Extract the [x, y] coordinate from the center of the cell holding the provided text.  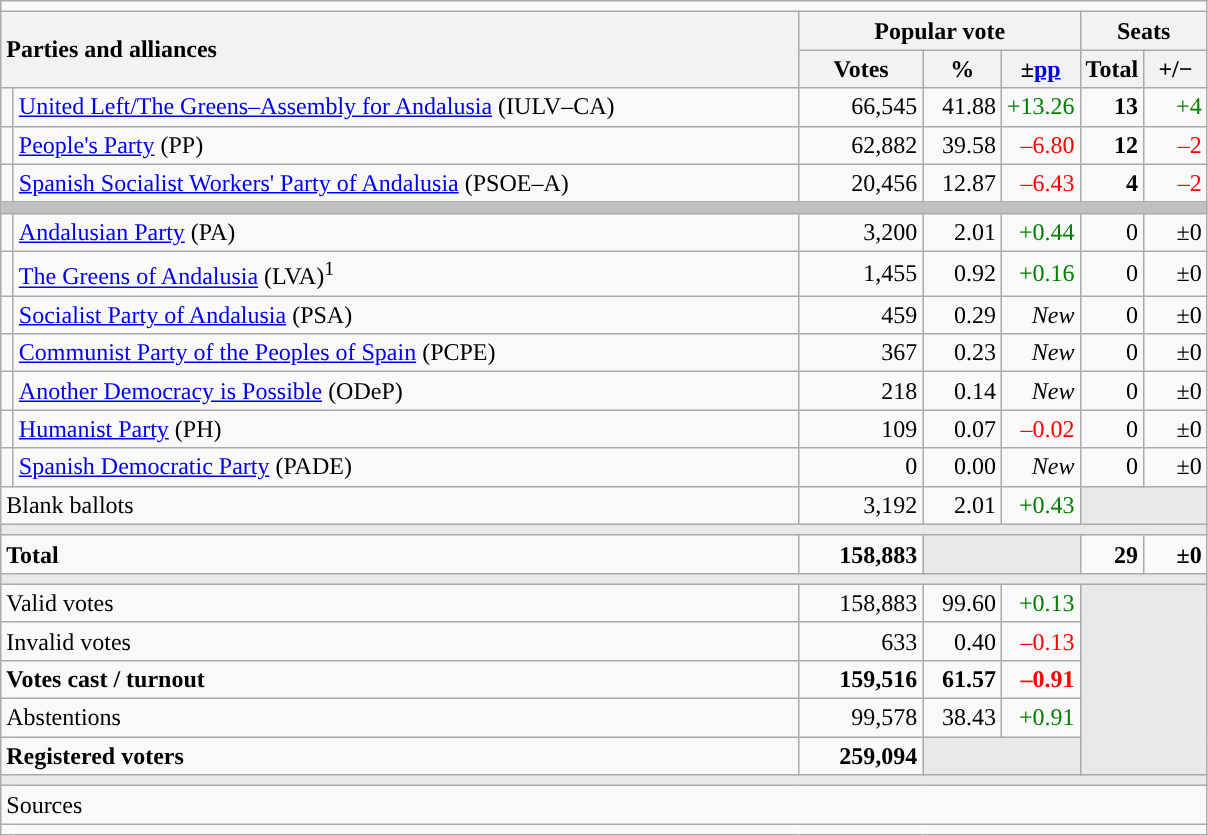
United Left/The Greens–Assembly for Andalusia (IULV–CA) [406, 107]
633 [861, 641]
Parties and alliances [400, 50]
4 [1112, 183]
+0.44 [1040, 232]
61.57 [962, 679]
+0.16 [1040, 274]
3,200 [861, 232]
13 [1112, 107]
+13.26 [1040, 107]
–0.91 [1040, 679]
The Greens of Andalusia (LVA)1 [406, 274]
Humanist Party (PH) [406, 429]
0.07 [962, 429]
29 [1112, 554]
+0.43 [1040, 505]
Registered voters [400, 756]
0.14 [962, 391]
218 [861, 391]
Spanish Democratic Party (PADE) [406, 467]
Socialist Party of Andalusia (PSA) [406, 315]
Seats [1144, 31]
3,192 [861, 505]
459 [861, 315]
±pp [1040, 69]
People's Party (PP) [406, 145]
–0.13 [1040, 641]
62,882 [861, 145]
39.58 [962, 145]
38.43 [962, 718]
Sources [604, 805]
+4 [1176, 107]
–0.02 [1040, 429]
0.92 [962, 274]
Another Democracy is Possible (ODeP) [406, 391]
12 [1112, 145]
Votes [861, 69]
Abstentions [400, 718]
Communist Party of the Peoples of Spain (PCPE) [406, 353]
367 [861, 353]
1,455 [861, 274]
0.29 [962, 315]
99,578 [861, 718]
12.87 [962, 183]
41.88 [962, 107]
99.60 [962, 603]
0.40 [962, 641]
Spanish Socialist Workers' Party of Andalusia (PSOE–A) [406, 183]
Andalusian Party (PA) [406, 232]
0.00 [962, 467]
–6.43 [1040, 183]
109 [861, 429]
+0.91 [1040, 718]
% [962, 69]
Votes cast / turnout [400, 679]
159,516 [861, 679]
0.23 [962, 353]
Popular vote [940, 31]
–6.80 [1040, 145]
+/− [1176, 69]
+0.13 [1040, 603]
20,456 [861, 183]
Invalid votes [400, 641]
Valid votes [400, 603]
Blank ballots [400, 505]
259,094 [861, 756]
66,545 [861, 107]
